Identify which cell holds the provided text, then report its [X, Y] central coordinate. 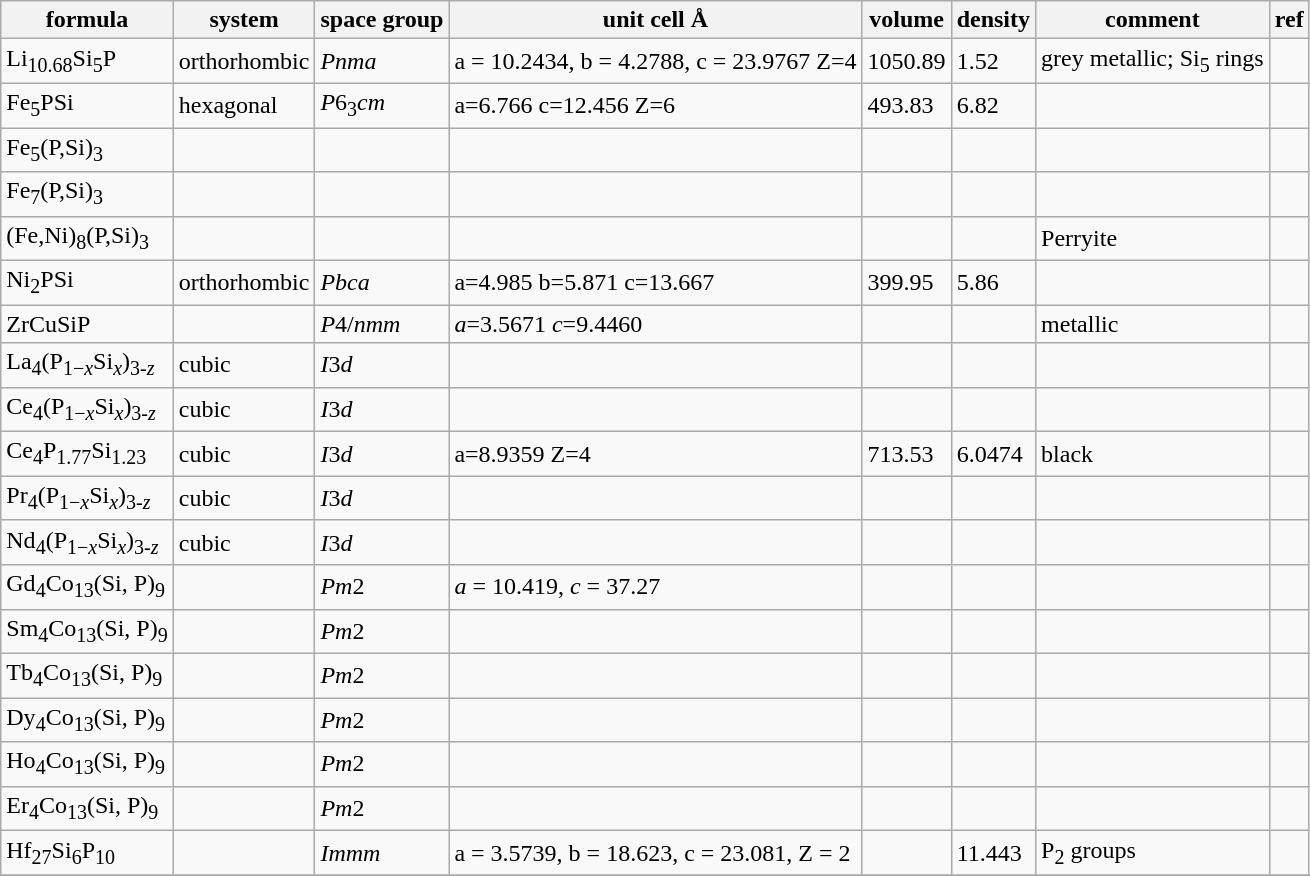
a=3.5671 c=9.4460 [656, 324]
5.86 [993, 283]
Er4Co13(Si, P)9 [87, 808]
11.443 [993, 853]
a=4.985 b=5.871 c=13.667 [656, 283]
P63cm [382, 105]
493.83 [906, 105]
Fe7(P,Si)3 [87, 194]
ref [1289, 20]
Perryite [1153, 238]
space group [382, 20]
Fe5PSi [87, 105]
volume [906, 20]
Ce4(P1−xSix)3-z [87, 409]
Li10.68Si5P [87, 61]
(Fe,Ni)8(P,Si)3 [87, 238]
formula [87, 20]
Hf27Si6P10 [87, 853]
713.53 [906, 454]
a=6.766 c=12.456 Z=6 [656, 105]
grey metallic; Si5 rings [1153, 61]
Sm4Co13(Si, P)9 [87, 631]
Nd4(P1−xSix)3-z [87, 542]
Pnma [382, 61]
metallic [1153, 324]
6.0474 [993, 454]
system [244, 20]
Pr4(P1−xSix)3-z [87, 498]
1.52 [993, 61]
Pbca [382, 283]
Ce4P1.77Si1.23 [87, 454]
ZrCuSiP [87, 324]
Immm [382, 853]
Gd4Co13(Si, P)9 [87, 587]
comment [1153, 20]
La4(P1−xSix)3-z [87, 365]
Ho4Co13(Si, P)9 [87, 764]
a = 10.419, c = 37.27 [656, 587]
399.95 [906, 283]
1050.89 [906, 61]
unit cell Å [656, 20]
a = 10.2434, b = 4.2788, c = 23.9767 Z=4 [656, 61]
Tb4Co13(Si, P)9 [87, 675]
hexagonal [244, 105]
P4/nmm [382, 324]
a = 3.5739, b = 18.623, c = 23.081, Z = 2 [656, 853]
P2 groups [1153, 853]
a=8.9359 Z=4 [656, 454]
density [993, 20]
Ni2PSi [87, 283]
6.82 [993, 105]
Fe5(P,Si)3 [87, 150]
black [1153, 454]
Dy4Co13(Si, P)9 [87, 720]
